Find where the given text appears and provide that cell's center as [x, y] coordinate. 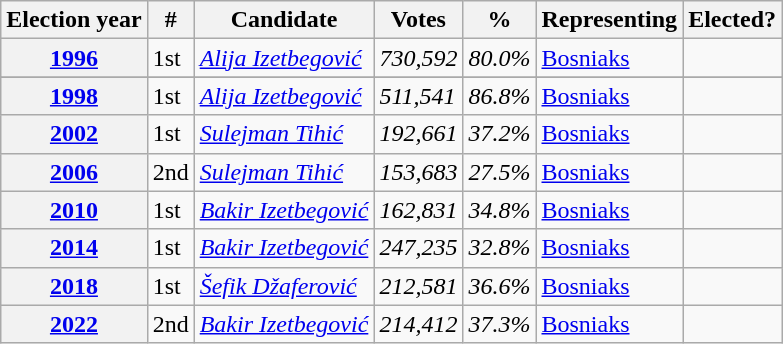
511,541 [418, 96]
34.8% [500, 210]
Candidate [284, 20]
162,831 [418, 210]
214,412 [418, 324]
Votes [418, 20]
2018 [74, 286]
2022 [74, 324]
212,581 [418, 286]
37.3% [500, 324]
2014 [74, 248]
730,592 [418, 58]
2006 [74, 172]
Elected? [732, 20]
2010 [74, 210]
2002 [74, 134]
Šefik Džaferović [284, 286]
Election year [74, 20]
37.2% [500, 134]
80.0% [500, 58]
86.8% [500, 96]
1996 [74, 58]
36.6% [500, 286]
Representing [610, 20]
192,661 [418, 134]
153,683 [418, 172]
247,235 [418, 248]
1998 [74, 96]
# [170, 20]
32.8% [500, 248]
% [500, 20]
27.5% [500, 172]
